Capture the cell that displays the provided text and extract its [x, y] central coordinate. 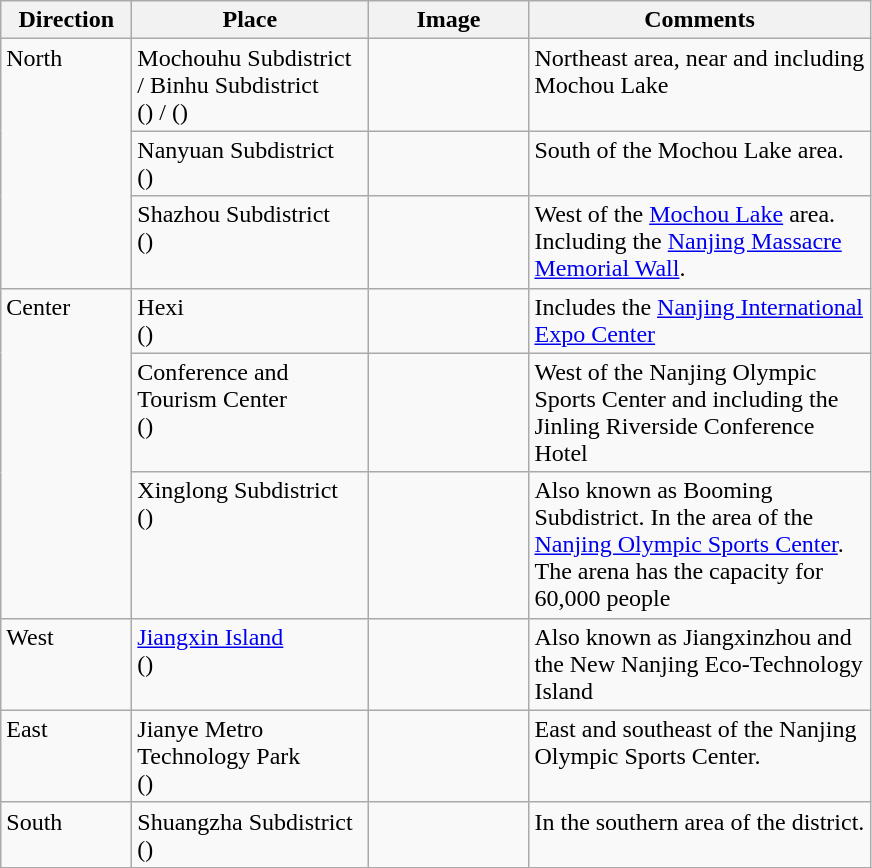
Mochouhu Subdistrict / Binhu Subdistrict () / () [250, 85]
Jiangxin Island() [250, 664]
In the southern area of the district. [700, 834]
West [66, 664]
Image [448, 20]
Place [250, 20]
Also known as Jiangxinzhou and the New Nanjing Eco-Technology Island [700, 664]
West of the Nanjing Olympic Sports Center and including the Jinling Riverside Conference Hotel [700, 412]
Jianye Metro Technology Park () [250, 756]
Direction [66, 20]
South of the Mochou Lake area. [700, 164]
Conference and Tourism Center () [250, 412]
East and southeast of the Nanjing Olympic Sports Center. [700, 756]
West of the Mochou Lake area. Including the Nanjing Massacre Memorial Wall. [700, 242]
Also known as Booming Subdistrict. In the area of the Nanjing Olympic Sports Center. The arena has the capacity for 60,000 people [700, 545]
Nanyuan Subdistrict () [250, 164]
Includes the Nanjing International Expo Center [700, 320]
North [66, 164]
Xinglong Subdistrict () [250, 545]
Center [66, 453]
Comments [700, 20]
Northeast area, near and including Mochou Lake [700, 85]
Shazhou Subdistrict () [250, 242]
Hexi () [250, 320]
South [66, 834]
Shuangzha Subdistrict () [250, 834]
East [66, 756]
